Search for the cell housing the specified text and yield its [x, y] center coordinate. 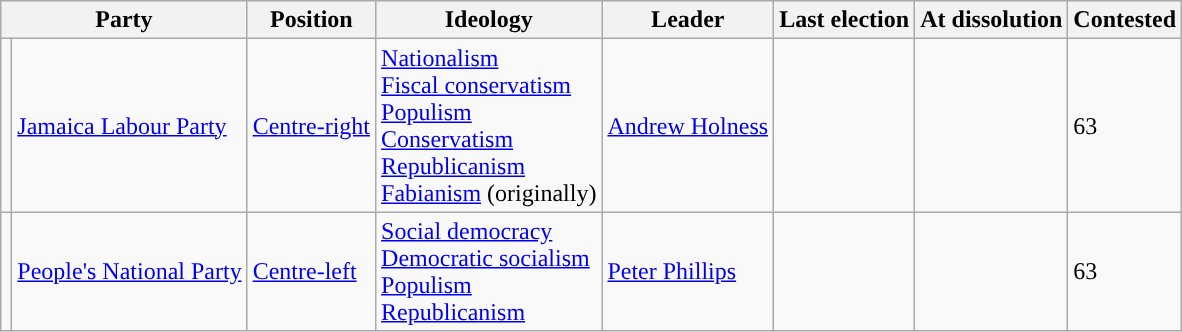
Centre-left [311, 272]
Last election [844, 20]
Position [311, 20]
Contested [1125, 20]
Centre-right [311, 126]
Peter Phillips [688, 272]
Party [124, 20]
Social democracyDemocratic socialismPopulismRepublicanism [489, 272]
Jamaica Labour Party [130, 126]
People's National Party [130, 272]
Leader [688, 20]
Andrew Holness [688, 126]
NationalismFiscal conservatismPopulismConservatismRepublicanismFabianism (originally) [489, 126]
Ideology [489, 20]
At dissolution [992, 20]
